Return (x, y) of the center of cell containing provided text 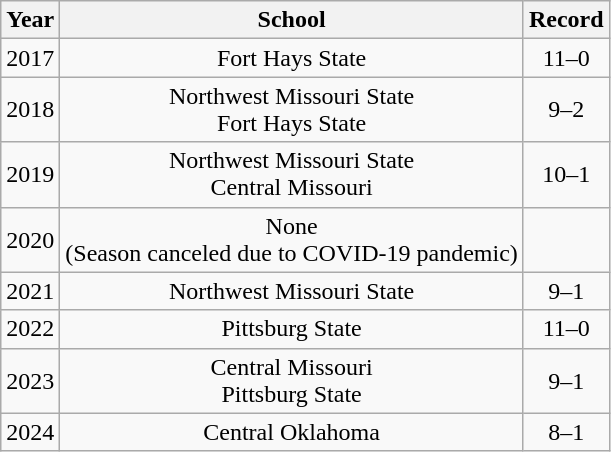
Record (566, 20)
Central Oklahoma (292, 432)
Fort Hays State (292, 58)
2020 (30, 240)
2024 (30, 432)
Pittsburg State (292, 329)
Northwest Missouri State (292, 291)
9–2 (566, 110)
None(Season canceled due to COVID-19 pandemic) (292, 240)
2017 (30, 58)
2019 (30, 174)
Year (30, 20)
2023 (30, 380)
Northwest Missouri StateCentral Missouri (292, 174)
8–1 (566, 432)
2021 (30, 291)
Northwest Missouri StateFort Hays State (292, 110)
Central MissouriPittsburg State (292, 380)
School (292, 20)
10–1 (566, 174)
2022 (30, 329)
2018 (30, 110)
